Capture the cell that displays the provided text and extract its (x, y) central coordinate. 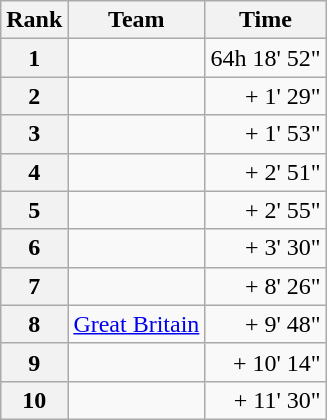
5 (34, 210)
Team (136, 20)
+ 9' 48" (266, 324)
3 (34, 134)
+ 2' 51" (266, 172)
Time (266, 20)
+ 8' 26" (266, 286)
+ 10' 14" (266, 362)
Rank (34, 20)
+ 1' 53" (266, 134)
4 (34, 172)
2 (34, 96)
+ 11' 30" (266, 400)
9 (34, 362)
+ 3' 30" (266, 248)
7 (34, 286)
Great Britain (136, 324)
10 (34, 400)
+ 1' 29" (266, 96)
64h 18' 52" (266, 58)
8 (34, 324)
1 (34, 58)
6 (34, 248)
+ 2' 55" (266, 210)
